Capture the cell that displays the provided text and extract its (x, y) central coordinate. 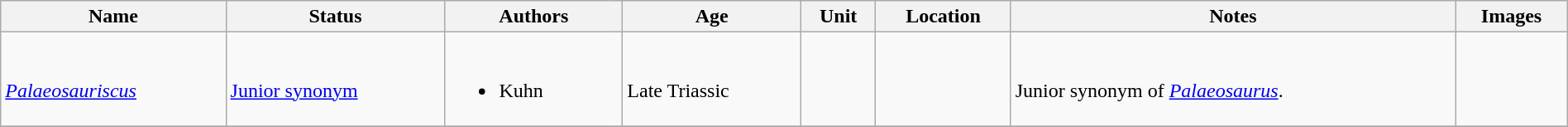
Location (943, 17)
Authors (534, 17)
Images (1512, 17)
Late Triassic (712, 80)
Palaeosauriscus (113, 80)
Name (113, 17)
Age (712, 17)
Junior synonym of Palaeosaurus. (1233, 80)
Status (336, 17)
Notes (1233, 17)
Junior synonym (336, 80)
Kuhn (527, 80)
Unit (838, 17)
